Locate the cell with the specified text and output its [X, Y] center coordinate. 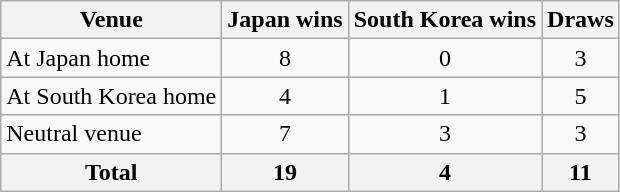
Japan wins [285, 20]
Venue [112, 20]
19 [285, 172]
Draws [581, 20]
1 [444, 96]
At South Korea home [112, 96]
At Japan home [112, 58]
11 [581, 172]
Total [112, 172]
Neutral venue [112, 134]
0 [444, 58]
8 [285, 58]
5 [581, 96]
7 [285, 134]
South Korea wins [444, 20]
